Search for the cell housing the specified text and yield its [X, Y] center coordinate. 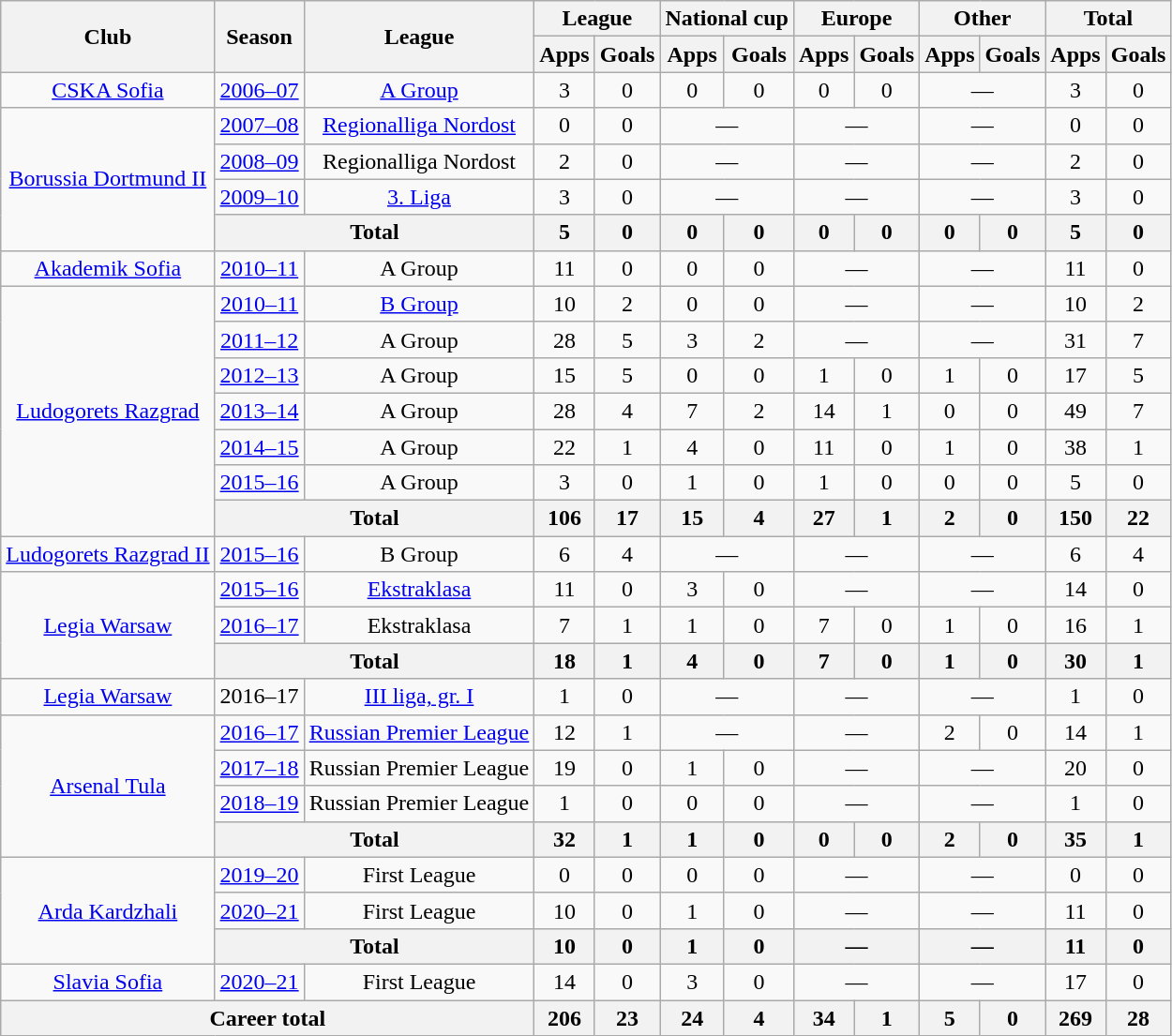
30 [1075, 661]
Club [108, 37]
Borussia Dortmund II [108, 179]
206 [564, 1017]
38 [1075, 447]
150 [1075, 518]
34 [823, 1017]
269 [1075, 1017]
35 [1075, 839]
Season [259, 37]
20 [1075, 768]
2011–12 [259, 339]
32 [564, 839]
19 [564, 768]
CSKA Sofia [108, 90]
Arda Kardzhali [108, 910]
Akademik Sofia [108, 268]
Arsenal Tula [108, 786]
12 [564, 732]
Ludogorets Razgrad [108, 411]
18 [564, 661]
III liga, gr. I [419, 697]
2006–07 [259, 90]
106 [564, 518]
Career total [268, 1017]
2013–14 [259, 411]
Other [983, 19]
16 [1075, 625]
2008–09 [259, 161]
National cup [727, 19]
23 [627, 1017]
24 [692, 1017]
Ludogorets Razgrad II [108, 554]
Slavia Sofia [108, 982]
2019–20 [259, 875]
2017–18 [259, 768]
31 [1075, 339]
2009–10 [259, 197]
Europe [856, 19]
2018–19 [259, 803]
27 [823, 518]
3. Liga [419, 197]
2014–15 [259, 447]
2007–08 [259, 126]
2012–13 [259, 375]
49 [1075, 411]
